Detect which cell encompasses the target text, then output its [X, Y] center coordinate. 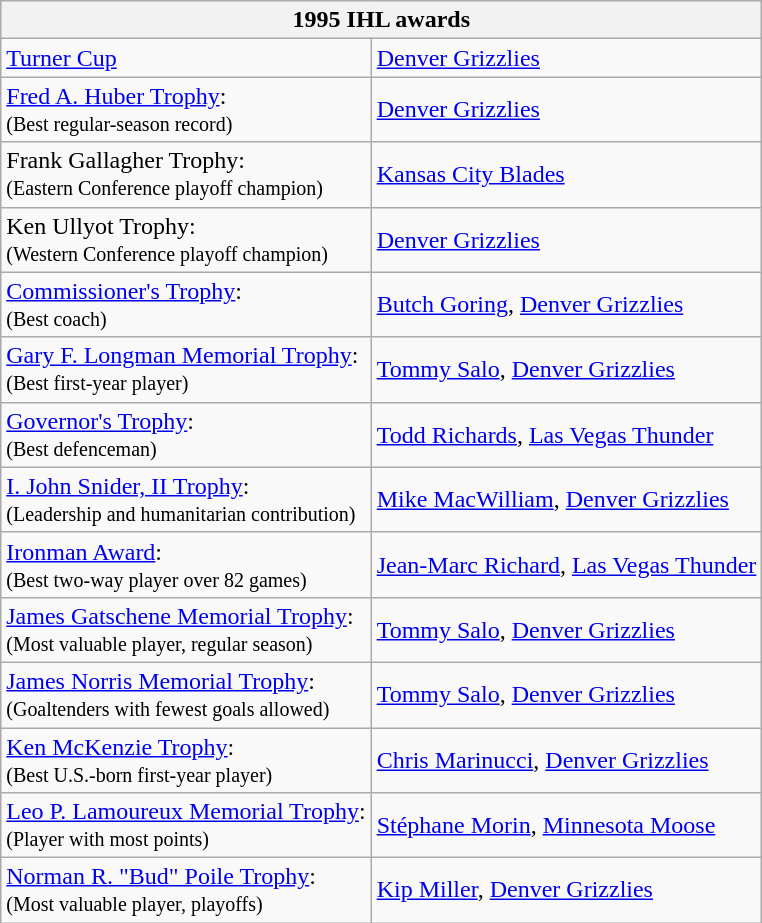
1995 IHL awards [382, 20]
Leo P. Lamoureux Memorial Trophy:(Player with most points) [186, 826]
Butch Goring, Denver Grizzlies [566, 304]
James Gatschene Memorial Trophy:(Most valuable player, regular season) [186, 630]
Chris Marinucci, Denver Grizzlies [566, 760]
Ken Ullyot Trophy: (Western Conference playoff champion) [186, 240]
Frank Gallagher Trophy:(Eastern Conference playoff champion) [186, 174]
Kansas City Blades [566, 174]
Norman R. "Bud" Poile Trophy:(Most valuable player, playoffs) [186, 890]
Fred A. Huber Trophy:(Best regular-season record) [186, 110]
Kip Miller, Denver Grizzlies [566, 890]
Ken McKenzie Trophy:(Best U.S.-born first-year player) [186, 760]
Governor's Trophy:(Best defenceman) [186, 434]
Gary F. Longman Memorial Trophy:(Best first-year player) [186, 370]
I. John Snider, II Trophy:(Leadership and humanitarian contribution) [186, 500]
Stéphane Morin, Minnesota Moose [566, 826]
Ironman Award:(Best two-way player over 82 games) [186, 564]
Commissioner's Trophy:(Best coach) [186, 304]
Jean-Marc Richard, Las Vegas Thunder [566, 564]
Turner Cup [186, 58]
Mike MacWilliam, Denver Grizzlies [566, 500]
Todd Richards, Las Vegas Thunder [566, 434]
James Norris Memorial Trophy:(Goaltenders with fewest goals allowed) [186, 694]
